Capture the cell that displays the provided text and extract its [X, Y] central coordinate. 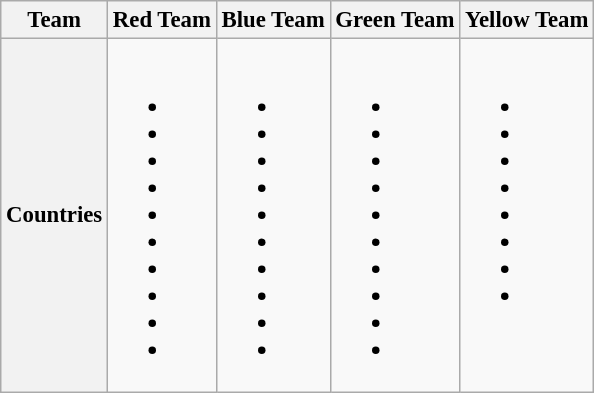
Blue Team [273, 20]
Yellow Team [527, 20]
Countries [54, 216]
Team [54, 20]
Green Team [395, 20]
Red Team [162, 20]
